For the text-containing cell, return its midpoint in (x, y) coordinate format. 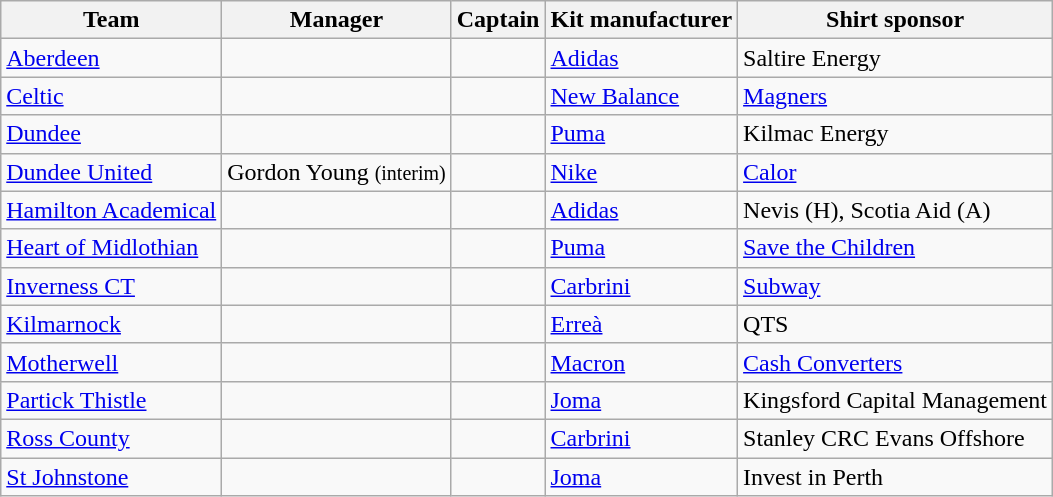
Manager (337, 20)
Magners (896, 96)
Kit manufacturer (642, 20)
Save the Children (896, 248)
Saltire Energy (896, 58)
Dundee (112, 134)
Invest in Perth (896, 477)
Kilmac Energy (896, 134)
Erreà (642, 324)
Cash Converters (896, 362)
New Balance (642, 96)
Ross County (112, 438)
Nevis (H), Scotia Aid (A) (896, 210)
Motherwell (112, 362)
Macron (642, 362)
Stanley CRC Evans Offshore (896, 438)
Captain (498, 20)
Subway (896, 286)
St Johnstone (112, 477)
Shirt sponsor (896, 20)
Inverness CT (112, 286)
Partick Thistle (112, 400)
Aberdeen (112, 58)
Celtic (112, 96)
Nike (642, 172)
Kilmarnock (112, 324)
Hamilton Academical (112, 210)
Calor (896, 172)
Gordon Young (interim) (337, 172)
Team (112, 20)
Heart of Midlothian (112, 248)
Dundee United (112, 172)
Kingsford Capital Management (896, 400)
QTS (896, 324)
